For the text-containing cell, return its midpoint in [X, Y] coordinate format. 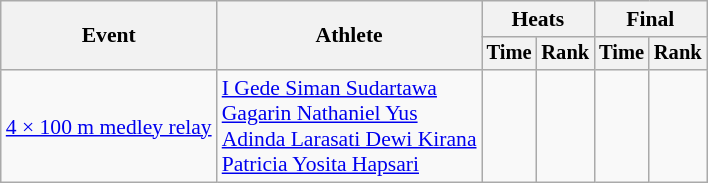
4 × 100 m medley relay [109, 126]
Event [109, 36]
Final [650, 19]
I Gede Siman SudartawaGagarin Nathaniel YusAdinda Larasati Dewi KiranaPatricia Yosita Hapsari [350, 126]
Athlete [350, 36]
Heats [538, 19]
